Determine the [X, Y] coordinate at the center of the cell enclosing the given text.  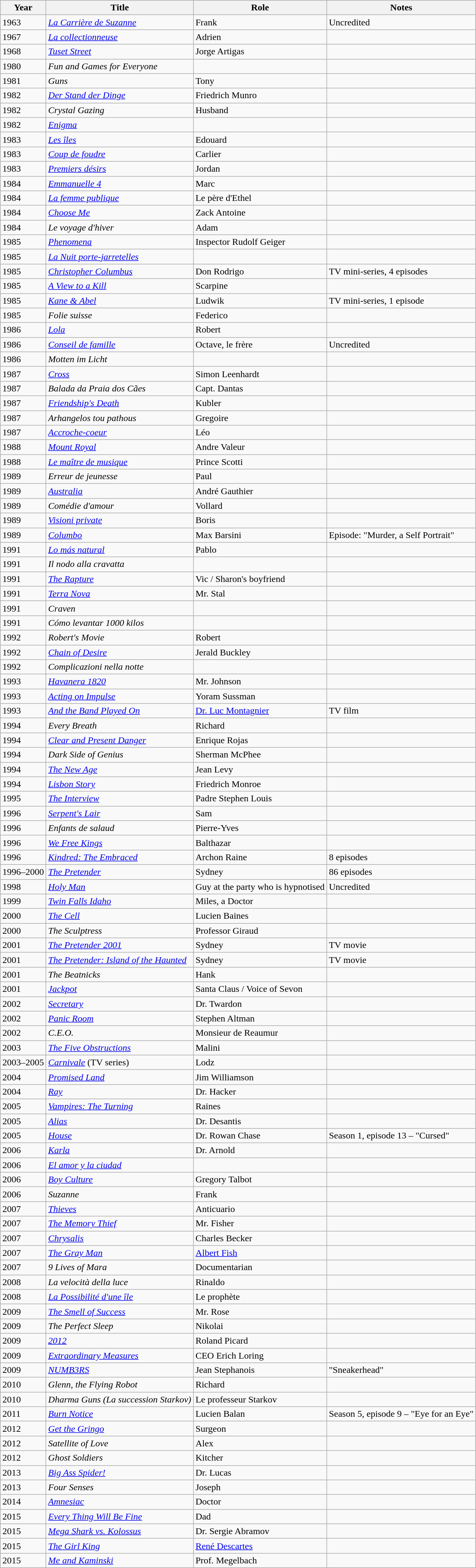
2003 [23, 1048]
Tuset Street [120, 52]
Crystal Gazing [120, 110]
Robert's Movie [120, 637]
Tony [260, 81]
Secretary [120, 1004]
The Pretender [120, 872]
Le professeur Starkov [260, 1399]
Max Barsini [260, 535]
Phenomena [120, 242]
Lodz [260, 1062]
Serpent's Lair [120, 813]
Erreur de jeunesse [120, 476]
Vic / Sharon's boyfriend [260, 579]
Jackpot [120, 989]
The Girl King [120, 1546]
The Pretender 2001 [120, 945]
Malini [260, 1048]
Ray [120, 1092]
Friedrich Munro [260, 95]
Dr. Twardon [260, 1004]
Every Thing Will Be Fine [120, 1516]
The Perfect Sleep [120, 1326]
The Interview [120, 799]
Albert Fish [260, 1253]
Léo [260, 433]
Friedrich Monroe [260, 784]
Le prophète [260, 1297]
Ludwik [260, 301]
Visioni private [120, 520]
Extraordinary Measures [120, 1355]
Surgeon [260, 1429]
Vollard [260, 506]
Chain of Desire [120, 652]
Season 1, episode 13 – "Cursed" [401, 1136]
Big Ass Spider! [120, 1473]
CEO Erich Loring [260, 1355]
Coup de foudre [120, 154]
Lucien Balan [260, 1414]
Yoram Sussman [260, 696]
Acting on Impulse [120, 696]
Enfants de salaud [120, 828]
Doctor [260, 1502]
Andre Valeur [260, 447]
Thieves [120, 1209]
Sam [260, 813]
Episode: "Murder, a Self Portrait" [401, 535]
Conseil de famille [120, 344]
1963 [23, 22]
Dharma Guns (La succession Starkov) [120, 1399]
Santa Claus / Voice of Sevon [260, 989]
Dr. Hacker [260, 1092]
Dr. Luc Montagnier [260, 711]
Choose Me [120, 213]
Scarpine [260, 286]
Lo más natural [120, 550]
Le père d'Ethel [260, 198]
Kane & Abel [120, 301]
Cómo levantar 1000 kilos [120, 623]
1981 [23, 81]
Jean Stephanois [260, 1370]
2003–2005 [23, 1062]
La velocità della luce [120, 1282]
The Beatnicks [120, 975]
Capt. Dantas [260, 388]
Mr. Rose [260, 1311]
Adrien [260, 37]
Ghost Soldiers [120, 1458]
C.E.O. [120, 1033]
Il nodo alla cravatta [120, 564]
Boris [260, 520]
Notes [401, 8]
The Smell of Success [120, 1311]
Fun and Games for Everyone [120, 66]
Gregory Talbot [260, 1180]
Year [23, 8]
"Sneakerhead" [401, 1370]
Motten im Licht [120, 359]
René Descartes [260, 1546]
Balada da Praia dos Cães [120, 388]
Arhangelos tou pathous [120, 418]
2014 [23, 1502]
Hank [260, 975]
Columbo [120, 535]
Christopher Columbus [120, 271]
Lisbon Story [120, 784]
Documentarian [260, 1267]
Mr. Stal [260, 593]
1967 [23, 37]
Professor Giraud [260, 931]
TV mini-series, 1 episode [401, 301]
Prince Scotti [260, 462]
Holy Man [120, 886]
Lucien Baines [260, 916]
Lola [120, 330]
André Gauthier [260, 491]
Enrique Rojas [260, 740]
Jim Williamson [260, 1077]
Four Senses [120, 1487]
Enigma [120, 125]
Prof. Megelbach [260, 1560]
House [120, 1136]
Edouard [260, 139]
Friendship's Death [120, 403]
Stephen Altman [260, 1018]
Boy Culture [120, 1180]
Pablo [260, 550]
Season 5, episode 9 – "Eye for an Eye" [401, 1414]
1995 [23, 799]
Octave, le frère [260, 344]
Kubler [260, 403]
Cross [120, 374]
Mega Shark vs. Kolossus [120, 1531]
Federico [260, 315]
Inspector Rudolf Geiger [260, 242]
And the Band Played On [120, 711]
Carlier [260, 154]
1980 [23, 66]
Le maître de musique [120, 462]
La collectionneuse [120, 37]
Glenn, the Flying Robot [120, 1385]
Alex [260, 1443]
Archon Raine [260, 857]
TV mini-series, 4 episodes [401, 271]
La femme publique [120, 198]
Alias [120, 1121]
Vampires: The Turning [120, 1106]
Adam [260, 227]
La Nuit porte-jarretelles [120, 257]
Karla [120, 1150]
Guy at the party who is hypnotised [260, 886]
Marc [260, 184]
Mr. Fisher [260, 1224]
Premiers désirs [120, 169]
Gregoire [260, 418]
Guns [120, 81]
The Gray Man [120, 1253]
Australia [120, 491]
The Five Obstructions [120, 1048]
Roland Picard [260, 1341]
Mr. Johnson [260, 682]
2011 [23, 1414]
Dr. Desantis [260, 1121]
Role [260, 8]
Anticuario [260, 1209]
Craven [120, 608]
We Free Kings [120, 843]
Rinaldo [260, 1282]
Kitcher [260, 1458]
Get the Gringo [120, 1429]
El amor y la ciudad [120, 1165]
La Possibilité d'une île [120, 1297]
Jerald Buckley [260, 652]
Dr. Rowan Chase [260, 1136]
1996–2000 [23, 872]
Sherman McPhee [260, 755]
Monsieur de Reaumur [260, 1033]
Joseph [260, 1487]
Don Rodrigo [260, 271]
Paul [260, 476]
Mount Royal [120, 447]
La Carrière de Suzanne [120, 22]
Padre Stephen Louis [260, 799]
Suzanne [120, 1194]
Folie suisse [120, 315]
86 episodes [401, 872]
Jean Levy [260, 769]
Emmanuelle 4 [120, 184]
Terra Nova [120, 593]
Amnesiac [120, 1502]
NUMB3RS [120, 1370]
Chrysalis [120, 1238]
The Pretender: Island of the Haunted [120, 960]
Miles, a Doctor [260, 901]
Twin Falls Idaho [120, 901]
Kindred: The Embraced [120, 857]
1999 [23, 901]
The Cell [120, 916]
Dr. Sergie Abramov [260, 1531]
Les îles [120, 139]
Comédie d'amour [120, 506]
Jordan [260, 169]
Dr. Lucas [260, 1473]
Raines [260, 1106]
1998 [23, 886]
8 episodes [401, 857]
TV film [401, 711]
Clear and Present Danger [120, 740]
The Sculptress [120, 931]
9 Lives of Mara [120, 1267]
1968 [23, 52]
Burn Notice [120, 1414]
Complicazioni nella notte [120, 667]
Title [120, 8]
Pierre-Yves [260, 828]
Zack Antoine [260, 213]
Panic Room [120, 1018]
Der Stand der Dinge [120, 95]
Promised Land [120, 1077]
Me and Kaminski [120, 1560]
Jorge Artigas [260, 52]
Charles Becker [260, 1238]
Accroche-coeur [120, 433]
A View to a Kill [120, 286]
Dad [260, 1516]
Satellite of Love [120, 1443]
Dr. Arnold [260, 1150]
Havanera 1820 [120, 682]
Dark Side of Genius [120, 755]
Every Breath [120, 725]
Le voyage d'hiver [120, 227]
Simon Leenhardt [260, 374]
Husband [260, 110]
The New Age [120, 769]
Carnivale (TV series) [120, 1062]
Balthazar [260, 843]
The Rapture [120, 579]
The Memory Thief [120, 1224]
Nikolai [260, 1326]
